Find where the given text appears and provide that cell's center as (X, Y) coordinate. 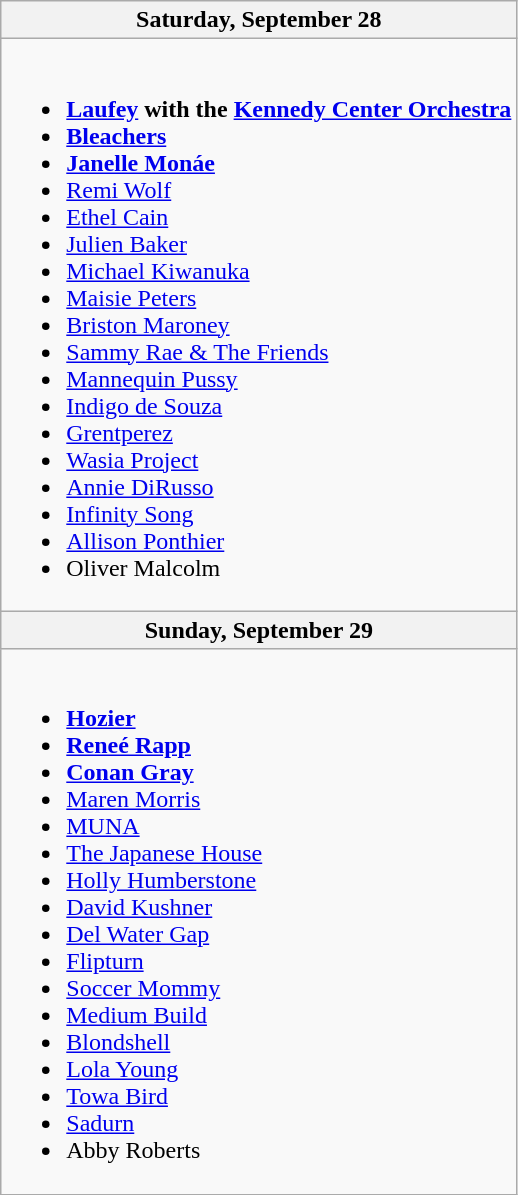
Saturday, September 28 (259, 20)
Sunday, September 29 (259, 630)
